Capture the cell that displays the provided text and extract its [x, y] central coordinate. 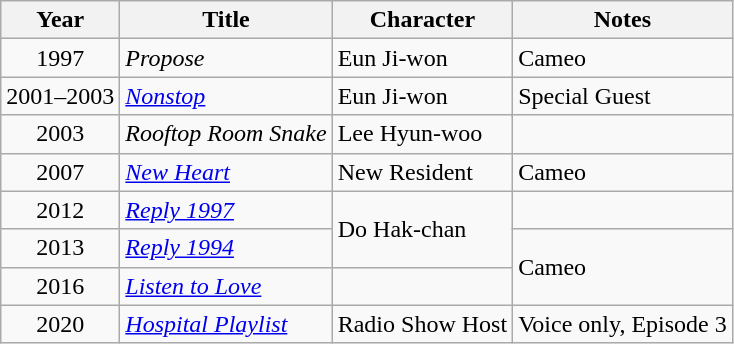
Year [60, 20]
Voice only, Episode 3 [623, 324]
New Heart [226, 172]
New Resident [422, 172]
Reply 1997 [226, 210]
1997 [60, 58]
Reply 1994 [226, 248]
Listen to Love [226, 286]
Do Hak-chan [422, 229]
2016 [60, 286]
2003 [60, 134]
Notes [623, 20]
Hospital Playlist [226, 324]
Special Guest [623, 96]
2012 [60, 210]
Title [226, 20]
Lee Hyun-woo [422, 134]
Radio Show Host [422, 324]
Rooftop Room Snake [226, 134]
Nonstop [226, 96]
2020 [60, 324]
Propose [226, 58]
2013 [60, 248]
2007 [60, 172]
2001–2003 [60, 96]
Character [422, 20]
